Detect which cell encompasses the target text, then output its [X, Y] center coordinate. 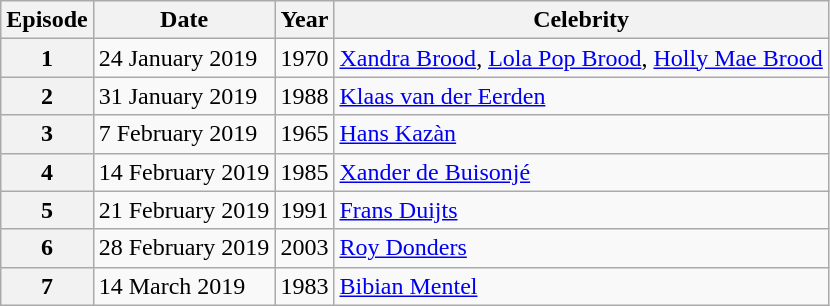
7 [47, 286]
3 [47, 134]
Frans Duijts [581, 210]
14 March 2019 [184, 286]
Klaas van der Eerden [581, 96]
Roy Donders [581, 248]
Celebrity [581, 20]
Date [184, 20]
14 February 2019 [184, 172]
Bibian Mentel [581, 286]
5 [47, 210]
24 January 2019 [184, 58]
Hans Kazàn [581, 134]
1991 [304, 210]
Episode [47, 20]
1988 [304, 96]
Xandra Brood, Lola Pop Brood, Holly Mae Brood [581, 58]
7 February 2019 [184, 134]
2003 [304, 248]
Year [304, 20]
6 [47, 248]
Xander de Buisonjé [581, 172]
21 February 2019 [184, 210]
1965 [304, 134]
2 [47, 96]
4 [47, 172]
28 February 2019 [184, 248]
1983 [304, 286]
31 January 2019 [184, 96]
1985 [304, 172]
1 [47, 58]
1970 [304, 58]
